Pinpoint the cell where the given text exists, returning its [x, y] midpoint coordinate. 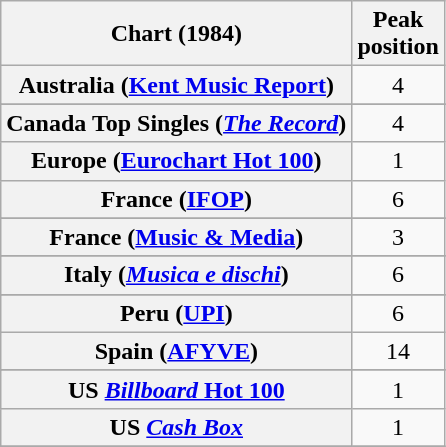
France (IFOP) [176, 199]
France (Music & Media) [176, 237]
Peakposition [398, 34]
Europe (Eurochart Hot 100) [176, 161]
US Billboard Hot 100 [176, 389]
Canada Top Singles (The Record) [176, 123]
3 [398, 237]
Italy (Musica e dischi) [176, 275]
Peru (UPI) [176, 313]
14 [398, 351]
Chart (1984) [176, 34]
US Cash Box [176, 427]
Spain (AFYVE) [176, 351]
Australia (Kent Music Report) [176, 85]
